Pinpoint the cell where the given text exists, returning its [X, Y] midpoint coordinate. 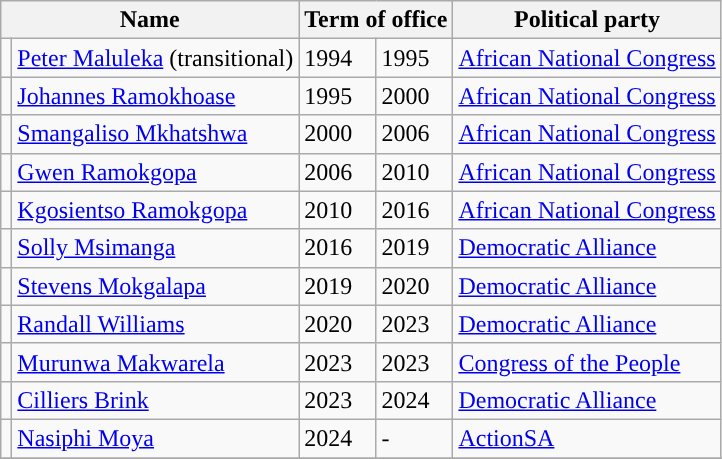
Smangaliso Mkhatshwa [156, 134]
Solly Msimanga [156, 248]
Kgosientso Ramokgopa [156, 210]
Johannes Ramokhoase [156, 96]
Randall Williams [156, 324]
Gwen Ramokgopa [156, 172]
Nasiphi Moya [156, 438]
ActionSA [587, 438]
Term of office [376, 20]
Stevens Mokgalapa [156, 286]
1994 [338, 58]
- [414, 438]
Political party [587, 20]
Peter Maluleka (transitional) [156, 58]
Name [150, 20]
Murunwa Makwarela [156, 362]
Congress of the People [587, 362]
Cilliers Brink [156, 400]
